Return [x, y] of the center of cell containing provided text 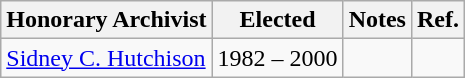
Ref. [438, 20]
Honorary Archivist [106, 20]
1982 – 2000 [278, 58]
Elected [278, 20]
Sidney C. Hutchison [106, 58]
Notes [377, 20]
